Detect which cell encompasses the target text, then output its [x, y] center coordinate. 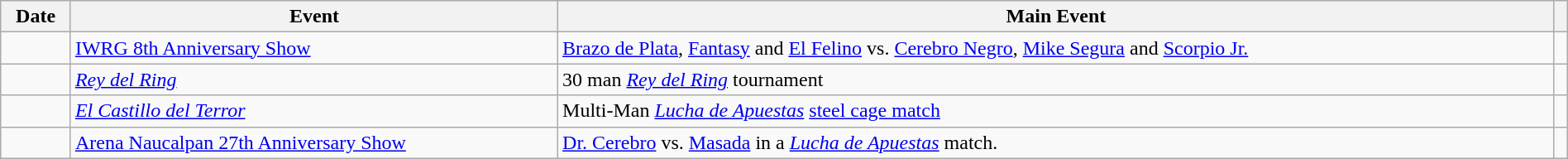
Multi-Man Lucha de Apuestas steel cage match [1057, 111]
Event [314, 17]
Main Event [1057, 17]
Arena Naucalpan 27th Anniversary Show [314, 142]
Dr. Cerebro vs. Masada in a Lucha de Apuestas match. [1057, 142]
IWRG 8th Anniversary Show [314, 48]
Date [36, 17]
30 man Rey del Ring tournament [1057, 79]
Brazo de Plata, Fantasy and El Felino vs. Cerebro Negro, Mike Segura and Scorpio Jr. [1057, 48]
El Castillo del Terror [314, 111]
Rey del Ring [314, 79]
